Return [x, y] of the center of cell containing provided text 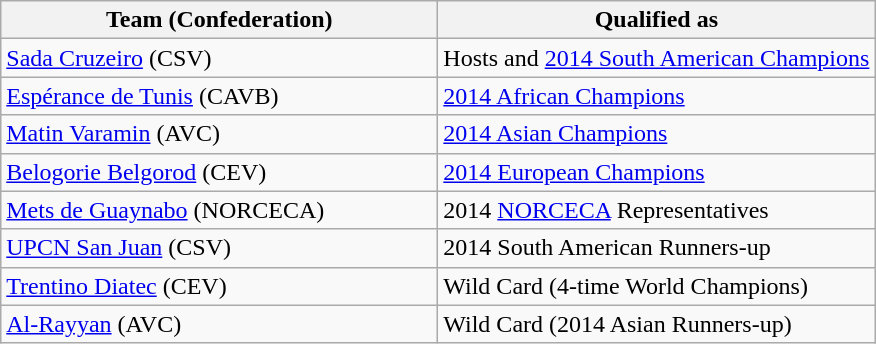
2014 Asian Champions [656, 134]
Trentino Diatec (CEV) [220, 286]
2014 African Champions [656, 96]
Matin Varamin (AVC) [220, 134]
Belogorie Belgorod (CEV) [220, 172]
Team (Confederation) [220, 20]
Wild Card (2014 Asian Runners-up) [656, 324]
UPCN San Juan (CSV) [220, 248]
Sada Cruzeiro (CSV) [220, 58]
Qualified as [656, 20]
Wild Card (4-time World Champions) [656, 286]
Al-Rayyan (AVC) [220, 324]
2014 NORCECA Representatives [656, 210]
Mets de Guaynabo (NORCECA) [220, 210]
2014 European Champions [656, 172]
2014 South American Runners-up [656, 248]
Hosts and 2014 South American Champions [656, 58]
Espérance de Tunis (CAVB) [220, 96]
